Search for the cell housing the specified text and yield its (X, Y) center coordinate. 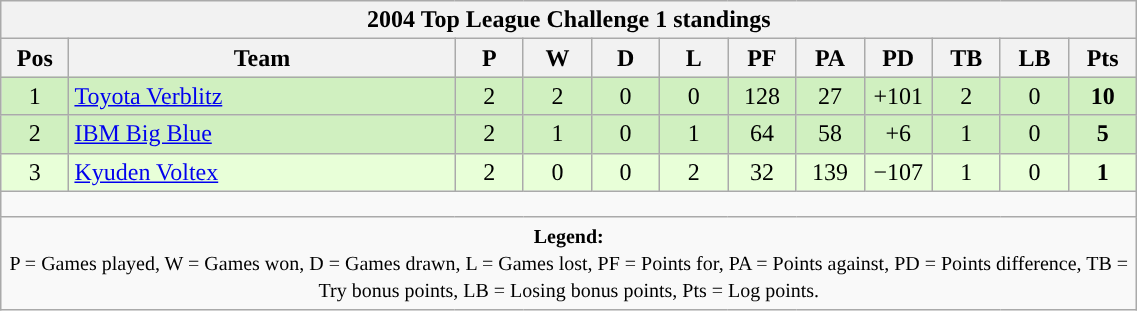
Team (262, 58)
32 (762, 172)
Toyota Verblitz (262, 96)
64 (762, 134)
5 (1103, 134)
3 (35, 172)
P (489, 58)
LB (1034, 58)
−107 (898, 172)
TB (966, 58)
128 (762, 96)
+101 (898, 96)
D (625, 58)
L (694, 58)
Pos (35, 58)
Pts (1103, 58)
10 (1103, 96)
+6 (898, 134)
PA (830, 58)
PF (762, 58)
2004 Top League Challenge 1 standings (569, 20)
Kyuden Voltex (262, 172)
27 (830, 96)
W (557, 58)
IBM Big Blue (262, 134)
139 (830, 172)
PD (898, 58)
58 (830, 134)
